Return the (x, y) coordinate for the center point of the cell that contains the specified text.  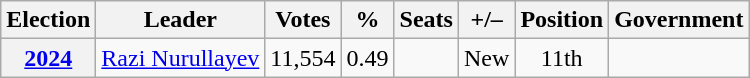
Government (679, 20)
Seats (426, 20)
Leader (180, 20)
0.49 (368, 58)
% (368, 20)
2024 (48, 58)
11th (562, 58)
11,554 (303, 58)
Razi Nurullayev (180, 58)
New (486, 58)
Election (48, 20)
Votes (303, 20)
Position (562, 20)
+/– (486, 20)
